Extract the (x, y) coordinate from the center of the cell holding the provided text.  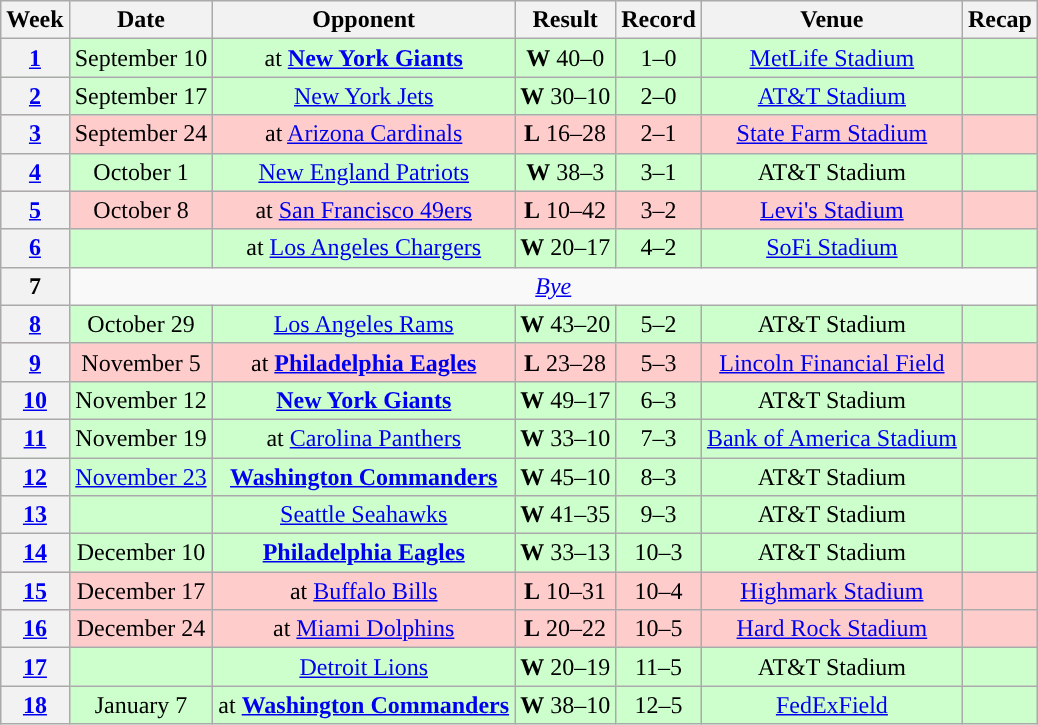
at Arizona Cardinals (364, 134)
3–1 (659, 172)
W 33–10 (566, 438)
W 38–10 (566, 705)
at Washington Commanders (364, 705)
October 1 (141, 172)
Bye (553, 286)
6 (35, 248)
December 17 (141, 591)
15 (35, 591)
7 (35, 286)
2–1 (659, 134)
October 8 (141, 210)
10 (35, 400)
Record (659, 20)
State Farm Stadium (832, 134)
L 20–22 (566, 629)
L 10–31 (566, 591)
16 (35, 629)
6–3 (659, 400)
3–2 (659, 210)
Recap (1000, 20)
at Miami Dolphins (364, 629)
MetLife Stadium (832, 58)
W 43–20 (566, 324)
7–3 (659, 438)
Week (35, 20)
September 24 (141, 134)
18 (35, 705)
December 10 (141, 553)
SoFi Stadium (832, 248)
Highmark Stadium (832, 591)
W 30–10 (566, 96)
W 49–17 (566, 400)
W 33–13 (566, 553)
January 7 (141, 705)
FedExField (832, 705)
5–2 (659, 324)
17 (35, 667)
Hard Rock Stadium (832, 629)
Philadelphia Eagles (364, 553)
Los Angeles Rams (364, 324)
New York Giants (364, 400)
2 (35, 96)
5–3 (659, 362)
Detroit Lions (364, 667)
November 23 (141, 477)
4 (35, 172)
3 (35, 134)
10–3 (659, 553)
L 16–28 (566, 134)
W 20–17 (566, 248)
9–3 (659, 515)
Bank of America Stadium (832, 438)
November 5 (141, 362)
1 (35, 58)
W 20–19 (566, 667)
L 10–42 (566, 210)
W 40–0 (566, 58)
10–4 (659, 591)
at Carolina Panthers (364, 438)
at Los Angeles Chargers (364, 248)
5 (35, 210)
at San Francisco 49ers (364, 210)
Date (141, 20)
10–5 (659, 629)
4–2 (659, 248)
Washington Commanders (364, 477)
September 17 (141, 96)
November 19 (141, 438)
September 10 (141, 58)
November 12 (141, 400)
8–3 (659, 477)
8 (35, 324)
11 (35, 438)
11–5 (659, 667)
14 (35, 553)
New England Patriots (364, 172)
W 38–3 (566, 172)
at Philadelphia Eagles (364, 362)
Result (566, 20)
9 (35, 362)
2–0 (659, 96)
13 (35, 515)
at New York Giants (364, 58)
at Buffalo Bills (364, 591)
W 41–35 (566, 515)
12 (35, 477)
New York Jets (364, 96)
Seattle Seahawks (364, 515)
October 29 (141, 324)
1–0 (659, 58)
Lincoln Financial Field (832, 362)
Venue (832, 20)
L 23–28 (566, 362)
W 45–10 (566, 477)
December 24 (141, 629)
12–5 (659, 705)
Opponent (364, 20)
Levi's Stadium (832, 210)
